Provide the [x, y] coordinate of the cell's center where the given text is located.  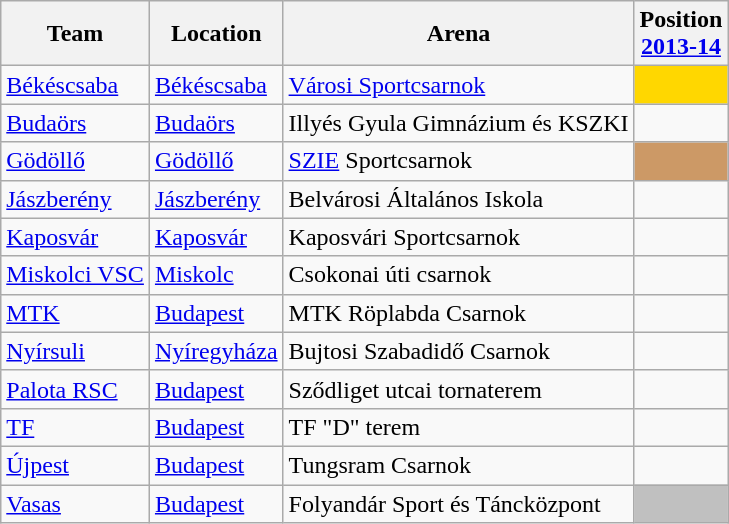
Belvárosi Általános Iskola [458, 199]
Folyandár Sport és Táncközpont [458, 503]
Városi Sportcsarnok [458, 85]
Miskolc [216, 275]
Nyíregyháza [216, 351]
Sződliget utcai tornaterem [458, 389]
Csokonai úti csarnok [458, 275]
Vasas [76, 503]
Tungsram Csarnok [458, 465]
TF [76, 427]
Arena [458, 34]
Bujtosi Szabadidő Csarnok [458, 351]
Illyés Gyula Gimnázium és KSZKI [458, 123]
Location [216, 34]
Nyírsuli [76, 351]
Team [76, 34]
Miskolci VSC [76, 275]
Kaposvári Sportcsarnok [458, 237]
Position2013-14 [681, 34]
MTK [76, 313]
Újpest [76, 465]
TF "D" terem [458, 427]
Palota RSC [76, 389]
SZIE Sportcsarnok [458, 161]
MTK Röplabda Csarnok [458, 313]
